Find where the given text appears and provide that cell's center as [x, y] coordinate. 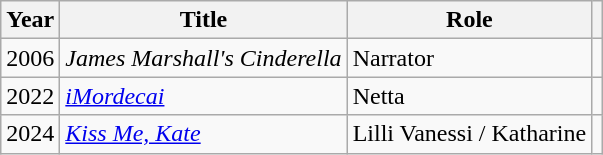
2006 [30, 58]
Lilli Vanessi / Katharine [470, 134]
Year [30, 20]
2024 [30, 134]
2022 [30, 96]
Kiss Me, Kate [204, 134]
iMordecai [204, 96]
Narrator [470, 58]
Netta [470, 96]
Title [204, 20]
Role [470, 20]
James Marshall's Cinderella [204, 58]
